Scan for the cell matching the given text and deliver its (X, Y) coordinate at center. 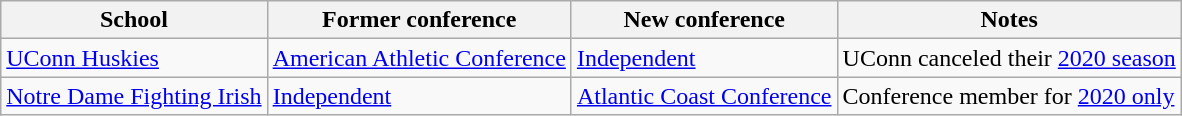
Notes (1009, 20)
UConn Huskies (134, 58)
Former conference (419, 20)
Atlantic Coast Conference (704, 96)
Notre Dame Fighting Irish (134, 96)
School (134, 20)
American Athletic Conference (419, 58)
Conference member for 2020 only (1009, 96)
New conference (704, 20)
UConn canceled their 2020 season (1009, 58)
